Return the [x, y] coordinate for the center point of the cell that contains the specified text.  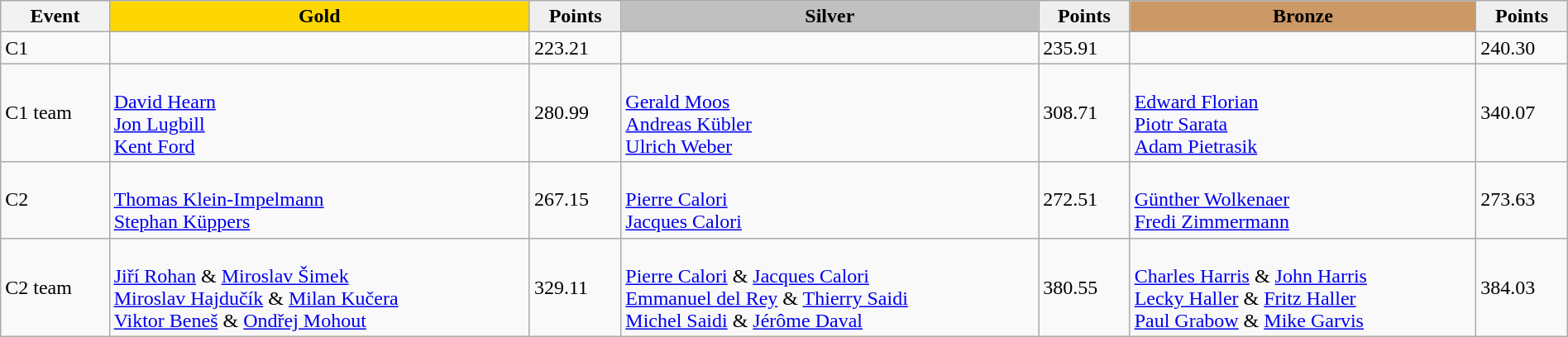
Edward FlorianPiotr SarataAdam Pietrasik [1303, 112]
280.99 [575, 112]
380.55 [1084, 287]
223.21 [575, 48]
C1 [55, 48]
Günther WolkenaerFredi Zimmermann [1303, 200]
Pierre CaloriJacques Calori [830, 200]
Silver [830, 17]
Pierre Calori & Jacques CaloriEmmanuel del Rey & Thierry SaidiMichel Saidi & Jérôme Daval [830, 287]
329.11 [575, 287]
240.30 [1522, 48]
308.71 [1084, 112]
Thomas Klein-ImpelmannStephan Küppers [319, 200]
Charles Harris & John HarrisLecky Haller & Fritz HallerPaul Grabow & Mike Garvis [1303, 287]
C1 team [55, 112]
Jiří Rohan & Miroslav ŠimekMiroslav Hajdučík & Milan KučeraViktor Beneš & Ondřej Mohout [319, 287]
235.91 [1084, 48]
C2 [55, 200]
267.15 [575, 200]
Gold [319, 17]
David HearnJon LugbillKent Ford [319, 112]
Gerald MoosAndreas KüblerUlrich Weber [830, 112]
Event [55, 17]
Bronze [1303, 17]
272.51 [1084, 200]
273.63 [1522, 200]
340.07 [1522, 112]
C2 team [55, 287]
384.03 [1522, 287]
